For the text-containing cell, return its midpoint in (x, y) coordinate format. 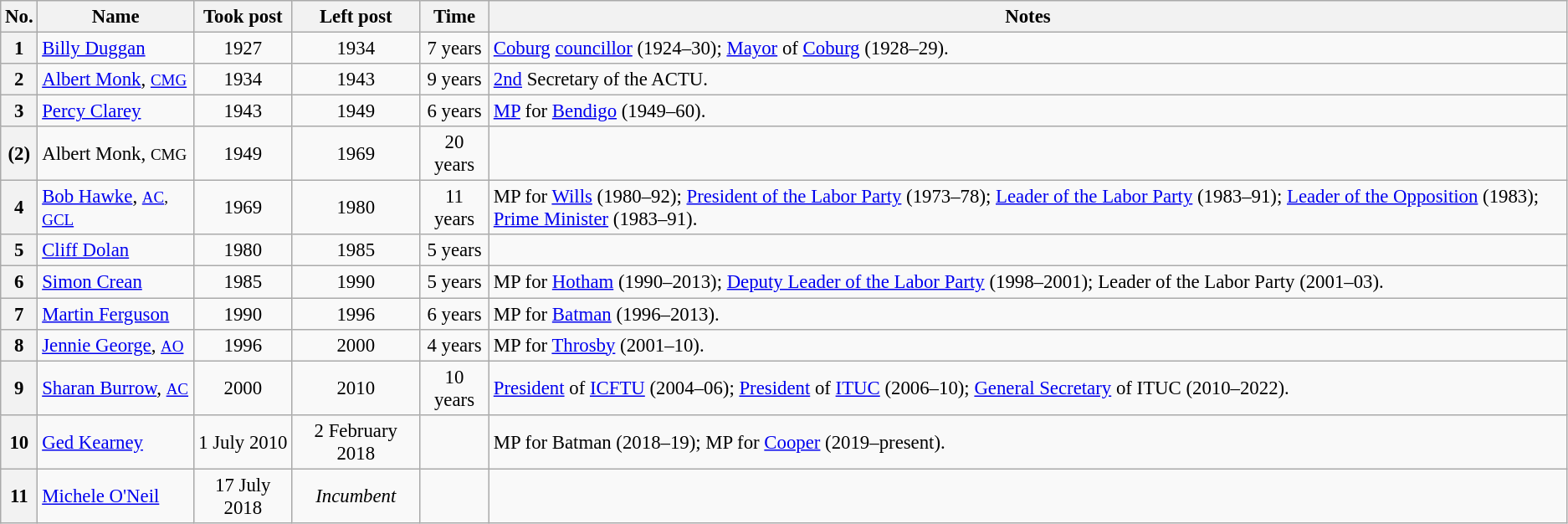
8 (19, 345)
Michele O'Neil (115, 496)
7 years (455, 49)
10 (19, 442)
1 (19, 49)
Time (455, 17)
Ged Kearney (115, 442)
MP for Bendigo (1949–60). (1027, 111)
9 years (455, 80)
MP for Batman (1996–2013). (1027, 314)
Took post (243, 17)
9 (19, 388)
Notes (1027, 17)
4 years (455, 345)
4 (19, 208)
2 (19, 80)
2 February 2018 (356, 442)
MP for Batman (2018–19); MP for Cooper (2019–present). (1027, 442)
No. (19, 17)
Incumbent (356, 496)
5 (19, 250)
11 years (455, 208)
17 July 2018 (243, 496)
11 (19, 496)
7 (19, 314)
Jennie George, AO (115, 345)
1 July 2010 (243, 442)
(2) (19, 154)
Simon Crean (115, 282)
MP for Throsby (2001–10). (1027, 345)
President of ICFTU (2004–06); President of ITUC (2006–10); General Secretary of ITUC (2010–2022). (1027, 388)
Bob Hawke, AC, GCL (115, 208)
Billy Duggan (115, 49)
6 (19, 282)
2010 (356, 388)
Martin Ferguson (115, 314)
1927 (243, 49)
10 years (455, 388)
Left post (356, 17)
Cliff Dolan (115, 250)
20 years (455, 154)
2nd Secretary of the ACTU. (1027, 80)
Coburg councillor (1924–30); Mayor of Coburg (1928–29). (1027, 49)
3 (19, 111)
MP for Hotham (1990–2013); Deputy Leader of the Labor Party (1998–2001); Leader of the Labor Party (2001–03). (1027, 282)
Name (115, 17)
Sharan Burrow, AC (115, 388)
Percy Clarey (115, 111)
